Return the [X, Y] coordinate for the center point of the cell that contains the specified text.  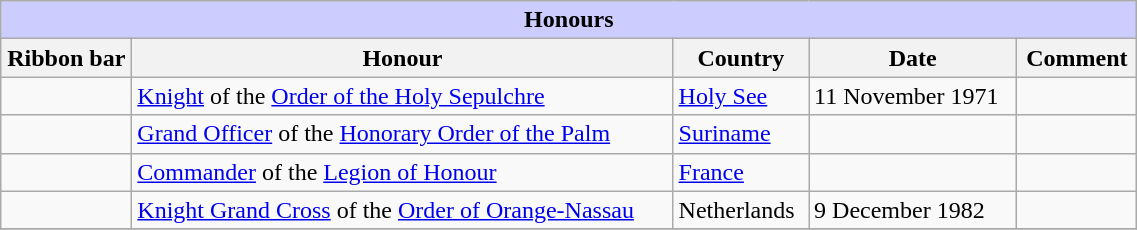
Comment [1077, 58]
Grand Officer of the Honorary Order of the Palm [402, 134]
Honours [569, 20]
Date [913, 58]
11 November 1971 [913, 96]
France [740, 172]
Knight Grand Cross of the Order of Orange-Nassau [402, 210]
Netherlands [740, 210]
Holy See [740, 96]
Country [740, 58]
Ribbon bar [66, 58]
Knight of the Order of the Holy Sepulchre [402, 96]
9 December 1982 [913, 210]
Commander of the Legion of Honour [402, 172]
Honour [402, 58]
Suriname [740, 134]
